Return the (X, Y) coordinate for the center point of the cell that contains the specified text.  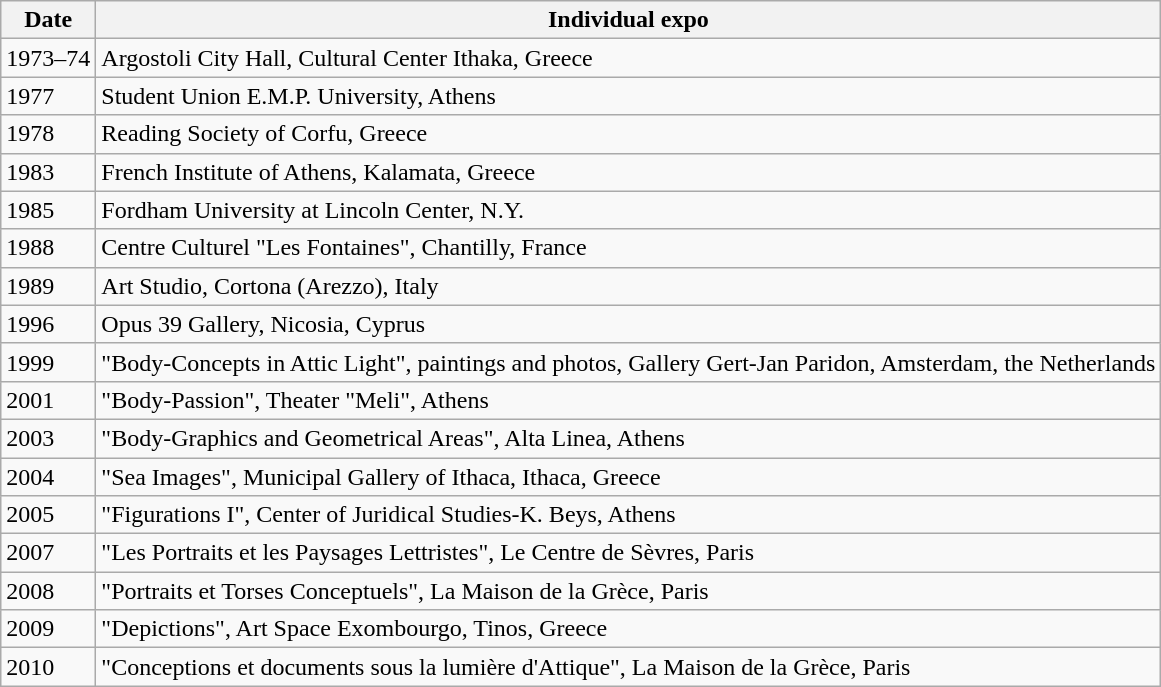
2004 (48, 477)
"Portraits et Torses Conceptuels", La Maison de la Grèce, Paris (628, 591)
French Institute of Athens, Kalamata, Greece (628, 172)
"Body-Concepts in Attic Light", paintings and photos, Gallery Gert-Jan Paridon, Amsterdam, the Netherlands (628, 362)
2001 (48, 400)
Opus 39 Gallery, Nicosia, Cyprus (628, 324)
"Body-Graphics and Geometrical Areas", Alta Linea, Athens (628, 438)
"Sea Images", Municipal Gallery of Ithaca, Ithaca, Greece (628, 477)
2003 (48, 438)
1977 (48, 96)
2005 (48, 515)
1973–74 (48, 58)
"Les Portraits et les Paysages Lettristes", Le Centre de Sèvres, Paris (628, 553)
Date (48, 20)
Reading Society of Corfu, Greece (628, 134)
"Depictions", Art Space Exombourgo, Tinos, Greece (628, 629)
1978 (48, 134)
"Conceptions et documents sous la lumière d'Attique", La Maison de la Grèce, Paris (628, 667)
Student Union E.M.P. University, Athens (628, 96)
1989 (48, 286)
"Figurations I", Center of Juridical Studies-K. Beys, Athens (628, 515)
2007 (48, 553)
1999 (48, 362)
2009 (48, 629)
Art Studio, Cortona (Arezzo), Italy (628, 286)
Individual expo (628, 20)
1985 (48, 210)
"Body-Passion", Theater "Meli", Athens (628, 400)
Centre Culturel "Les Fontaines", Chantilly, France (628, 248)
2008 (48, 591)
1983 (48, 172)
Argostoli City Hall, Cultural Center Ithaka, Greece (628, 58)
1996 (48, 324)
1988 (48, 248)
Fordham University at Lincoln Center, N.Y. (628, 210)
2010 (48, 667)
